For the text-containing cell, return its midpoint in (X, Y) coordinate format. 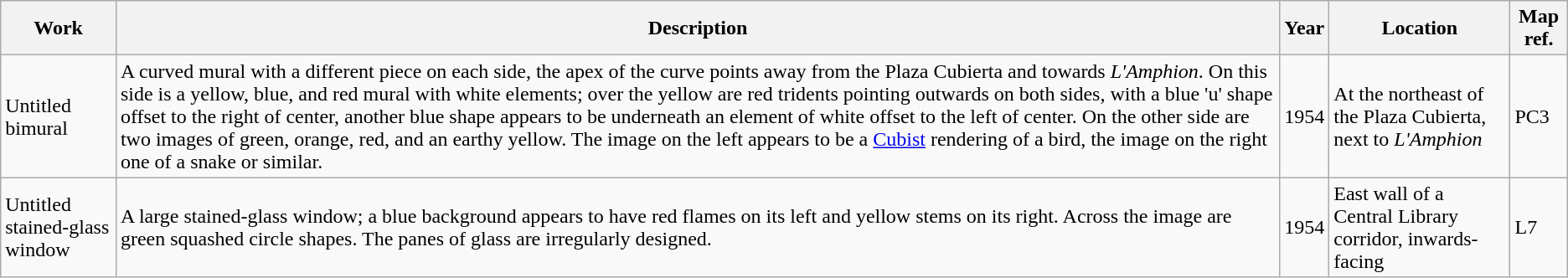
PC3 (1539, 116)
Work (59, 28)
Untitled bimural (59, 116)
Description (697, 28)
Location (1420, 28)
Untitled stained-glass window (59, 228)
East wall of a Central Library corridor, inwards-facing (1420, 228)
At the northeast of the Plaza Cubierta, next to L'Amphion (1420, 116)
Map ref. (1539, 28)
Year (1305, 28)
L7 (1539, 228)
